Return [x, y] of the center of cell containing provided text 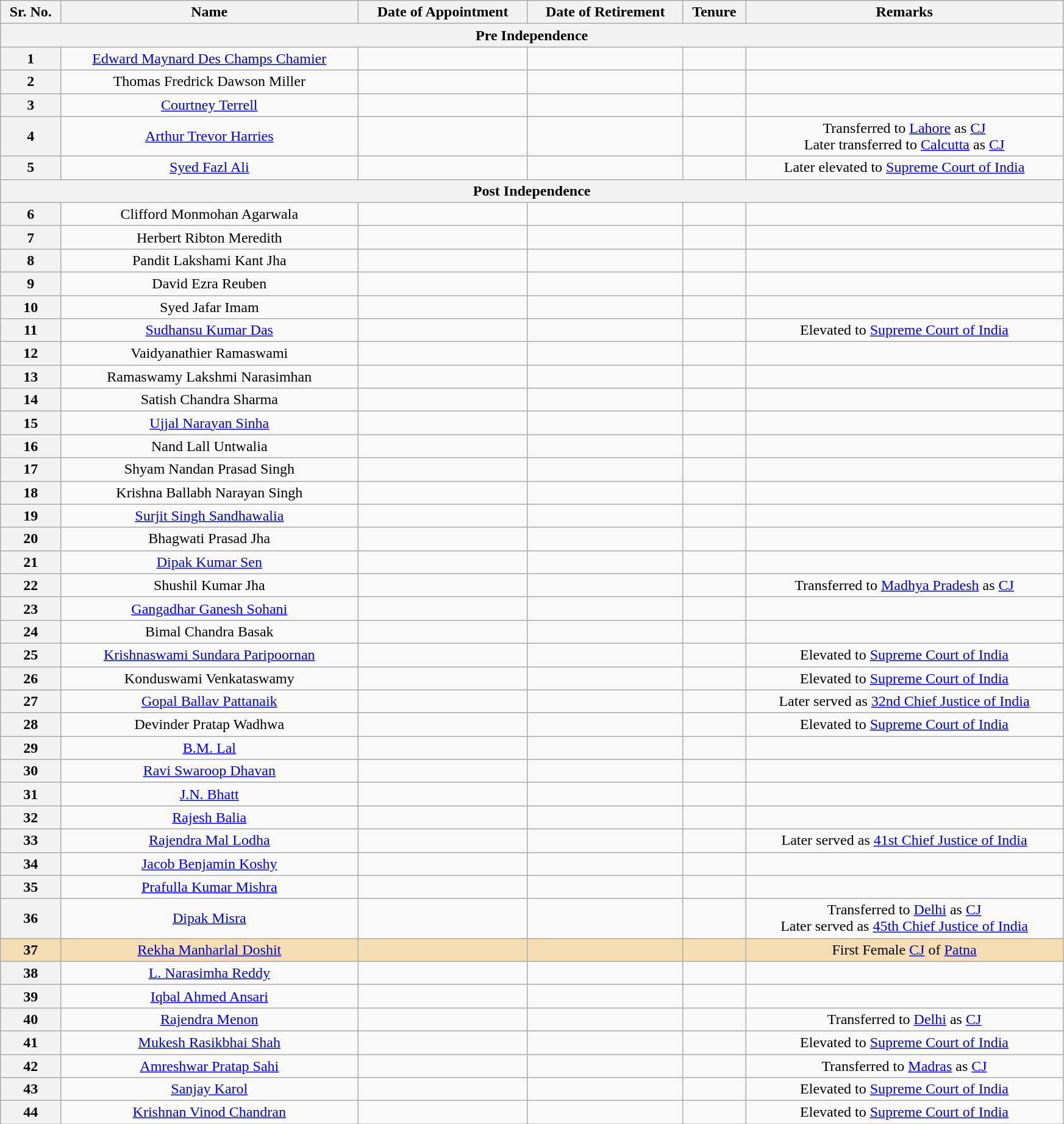
Surjit Singh Sandhawalia [210, 516]
22 [30, 585]
J.N. Bhatt [210, 794]
Arthur Trevor Harries [210, 137]
2 [30, 82]
Satish Chandra Sharma [210, 400]
Name [210, 12]
23 [30, 608]
Later served as 32nd Chief Justice of India [905, 702]
Iqbal Ahmed Ansari [210, 996]
14 [30, 400]
15 [30, 423]
Gangadhar Ganesh Sohani [210, 608]
36 [30, 918]
5 [30, 168]
Transferred to Delhi as CJ Later served as 45th Chief Justice of India [905, 918]
Tenure [714, 12]
Courtney Terrell [210, 105]
16 [30, 446]
First Female CJ of Patna [905, 950]
33 [30, 841]
7 [30, 237]
21 [30, 562]
3 [30, 105]
Gopal Ballav Pattanaik [210, 702]
6 [30, 214]
25 [30, 655]
Remarks [905, 12]
Mukesh Rasikbhai Shah [210, 1042]
20 [30, 539]
11 [30, 330]
Later served as 41st Chief Justice of India [905, 841]
Ramaswamy Lakshmi Narasimhan [210, 377]
Transferred to Lahore as CJ Later transferred to Calcutta as CJ [905, 137]
34 [30, 864]
Jacob Benjamin Koshy [210, 864]
17 [30, 469]
Sudhansu Kumar Das [210, 330]
Amreshwar Pratap Sahi [210, 1066]
38 [30, 973]
Rekha Manharlal Doshit [210, 950]
35 [30, 887]
27 [30, 702]
28 [30, 725]
Thomas Fredrick Dawson Miller [210, 82]
Date of Appointment [443, 12]
41 [30, 1042]
Bhagwati Prasad Jha [210, 539]
Vaidyanathier Ramaswami [210, 354]
Devinder Pratap Wadhwa [210, 725]
24 [30, 631]
4 [30, 137]
David Ezra Reuben [210, 283]
Sr. No. [30, 12]
12 [30, 354]
10 [30, 307]
Pandit Lakshami Kant Jha [210, 260]
39 [30, 996]
Date of Retirement [605, 12]
1 [30, 59]
Transferred to Delhi as CJ [905, 1019]
Transferred to Madras as CJ [905, 1066]
Dipak Kumar Sen [210, 562]
Shushil Kumar Jha [210, 585]
Krishna Ballabh Narayan Singh [210, 493]
Shyam Nandan Prasad Singh [210, 469]
30 [30, 771]
29 [30, 748]
Syed Fazl Ali [210, 168]
8 [30, 260]
B.M. Lal [210, 748]
L. Narasimha Reddy [210, 973]
26 [30, 678]
Sanjay Karol [210, 1089]
37 [30, 950]
Rajesh Balia [210, 817]
Rajendra Mal Lodha [210, 841]
18 [30, 493]
Dipak Misra [210, 918]
Edward Maynard Des Champs Chamier [210, 59]
31 [30, 794]
Krishnaswami Sundara Paripoornan [210, 655]
32 [30, 817]
Bimal Chandra Basak [210, 631]
19 [30, 516]
9 [30, 283]
Ujjal Narayan Sinha [210, 423]
Ravi Swaroop Dhavan [210, 771]
13 [30, 377]
Later elevated to Supreme Court of India [905, 168]
Rajendra Menon [210, 1019]
42 [30, 1066]
Krishnan Vinod Chandran [210, 1112]
44 [30, 1112]
Herbert Ribton Meredith [210, 237]
Transferred to Madhya Pradesh as CJ [905, 585]
Clifford Monmohan Agarwala [210, 214]
Syed Jafar Imam [210, 307]
Pre Independence [532, 35]
40 [30, 1019]
43 [30, 1089]
Konduswami Venkataswamy [210, 678]
Post Independence [532, 191]
Prafulla Kumar Mishra [210, 887]
Nand Lall Untwalia [210, 446]
